Capture the cell that displays the provided text and extract its (X, Y) central coordinate. 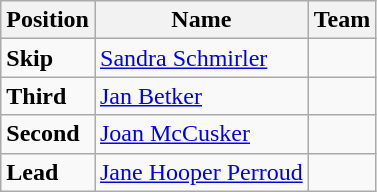
Jane Hooper Perroud (201, 172)
Third (48, 96)
Sandra Schmirler (201, 58)
Name (201, 20)
Jan Betker (201, 96)
Joan McCusker (201, 134)
Team (342, 20)
Lead (48, 172)
Skip (48, 58)
Position (48, 20)
Second (48, 134)
